Provide the (X, Y) coordinate of the cell's center where the given text is located.  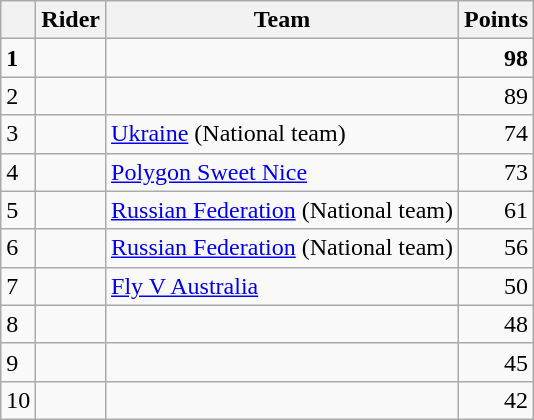
42 (496, 400)
Ukraine (National team) (282, 134)
1 (18, 58)
2 (18, 96)
89 (496, 96)
61 (496, 210)
Team (282, 20)
7 (18, 286)
Rider (71, 20)
4 (18, 172)
6 (18, 248)
3 (18, 134)
8 (18, 324)
Polygon Sweet Nice (282, 172)
10 (18, 400)
5 (18, 210)
Points (496, 20)
56 (496, 248)
74 (496, 134)
Fly V Australia (282, 286)
9 (18, 362)
73 (496, 172)
45 (496, 362)
50 (496, 286)
48 (496, 324)
98 (496, 58)
